Return (X, Y) of the center of cell containing provided text 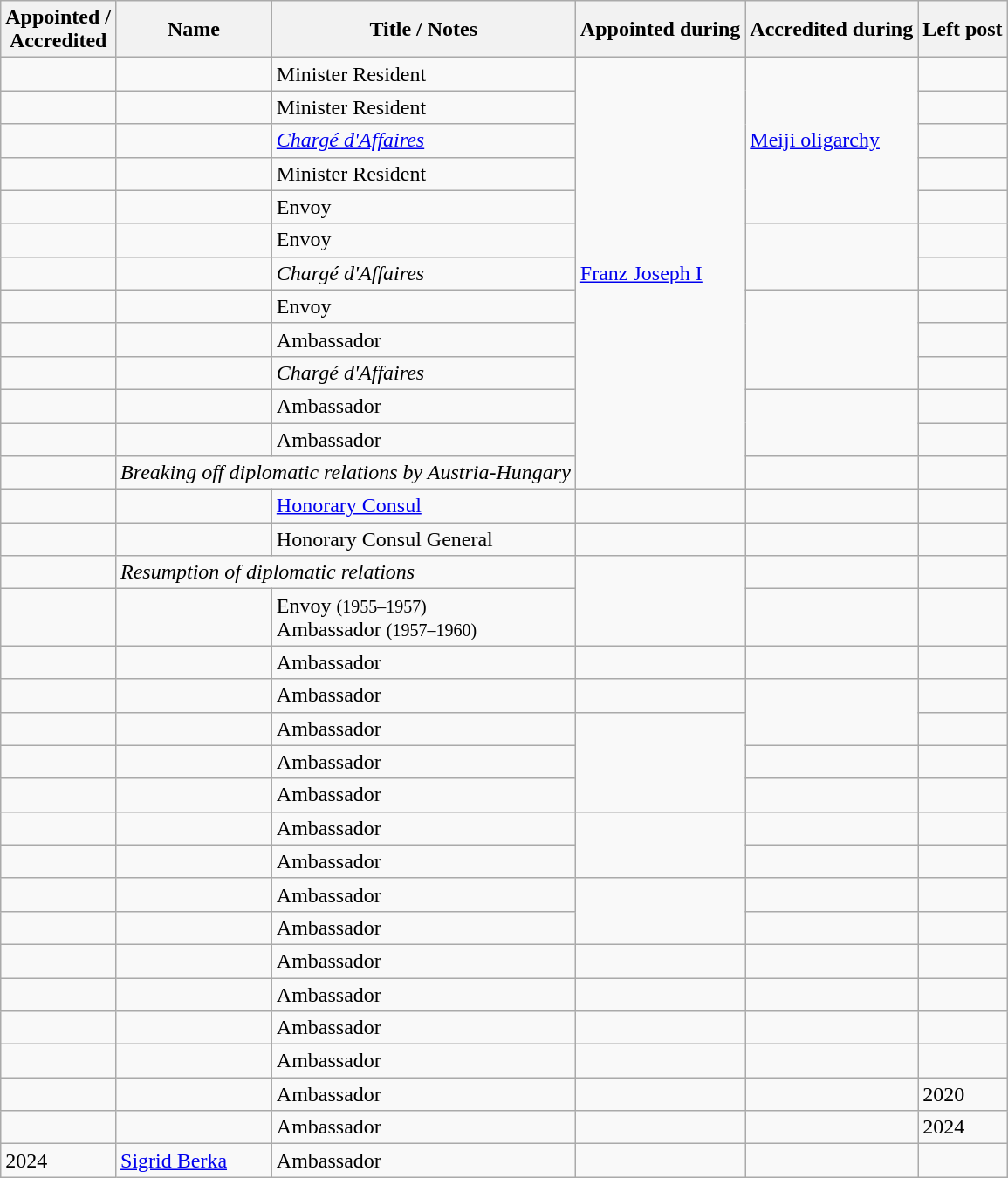
Franz Joseph I (660, 274)
Honorary Consul (423, 506)
Left post (963, 30)
Sigrid Berka (194, 1161)
Envoy (1955–1957)Ambassador (1957–1960) (423, 618)
Appointed during (660, 30)
Resumption of diplomatic relations (346, 572)
2020 (963, 1094)
Name (194, 30)
Meiji oligarchy (832, 140)
Appointed /Accredited (58, 30)
Title / Notes (423, 30)
Accredited during (832, 30)
Honorary Consul General (423, 539)
Breaking off diplomatic relations by Austria-Hungary (346, 473)
